Extract the [x, y] coordinate from the center of the cell holding the provided text.  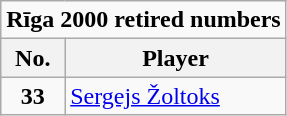
Sergejs Žoltoks [176, 96]
33 [33, 96]
No. [33, 58]
Player [176, 58]
Rīga 2000 retired numbers [144, 20]
